Provide the (x, y) coordinate of the cell's center where the given text is located.  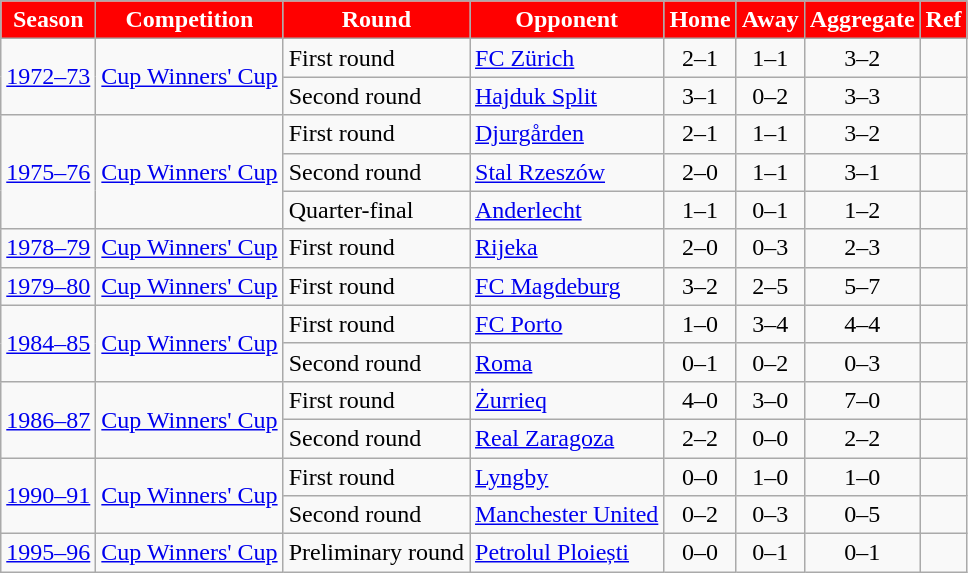
FC Porto (567, 324)
Lyngby (567, 477)
Rijeka (567, 248)
3–3 (862, 96)
3–0 (770, 400)
3–4 (770, 324)
Preliminary round (376, 553)
Real Zaragoza (567, 438)
Anderlecht (567, 210)
Opponent (567, 20)
0–5 (862, 515)
Round (376, 20)
1–2 (862, 210)
Aggregate (862, 20)
FC Magdeburg (567, 286)
Manchester United (567, 515)
1979–80 (48, 286)
7–0 (862, 400)
1972–73 (48, 77)
1978–79 (48, 248)
1975–76 (48, 172)
2–3 (862, 248)
1995–96 (48, 553)
2–5 (770, 286)
Quarter-final (376, 210)
5–7 (862, 286)
Petrolul Ploiești (567, 553)
Competition (190, 20)
1984–85 (48, 343)
Żurrieq (567, 400)
Season (48, 20)
4–4 (862, 324)
Ref (944, 20)
Home (700, 20)
Hajduk Split (567, 96)
Stal Rzeszów (567, 172)
Roma (567, 362)
1986–87 (48, 419)
Away (770, 20)
Djurgården (567, 134)
FC Zürich (567, 58)
4–0 (700, 400)
1990–91 (48, 496)
